Locate the cell with the specified text and output its (x, y) center coordinate. 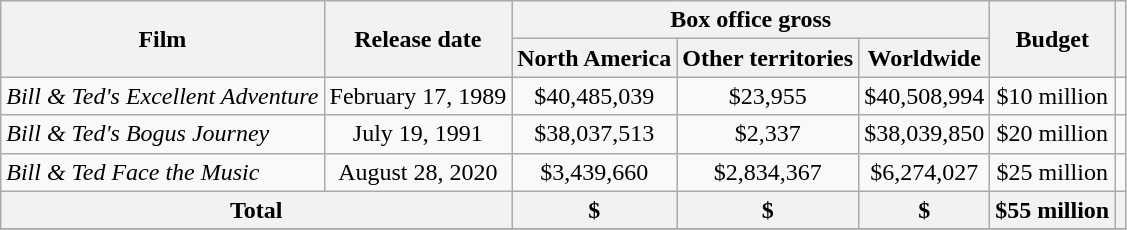
$23,955 (768, 96)
Other territories (768, 58)
$38,037,513 (594, 134)
$55 million (1052, 210)
Film (162, 39)
Release date (418, 39)
February 17, 1989 (418, 96)
$20 million (1052, 134)
Total (256, 210)
$10 million (1052, 96)
July 19, 1991 (418, 134)
Bill & Ted Face the Music (162, 172)
$3,439,660 (594, 172)
$2,337 (768, 134)
$40,508,994 (924, 96)
Budget (1052, 39)
$38,039,850 (924, 134)
Worldwide (924, 58)
$25 million (1052, 172)
North America (594, 58)
$2,834,367 (768, 172)
Bill & Ted's Excellent Adventure (162, 96)
Bill & Ted's Bogus Journey (162, 134)
Box office gross (751, 20)
August 28, 2020 (418, 172)
$6,274,027 (924, 172)
$40,485,039 (594, 96)
